Provide the [x, y] coordinate of the cell's center where the given text is located.  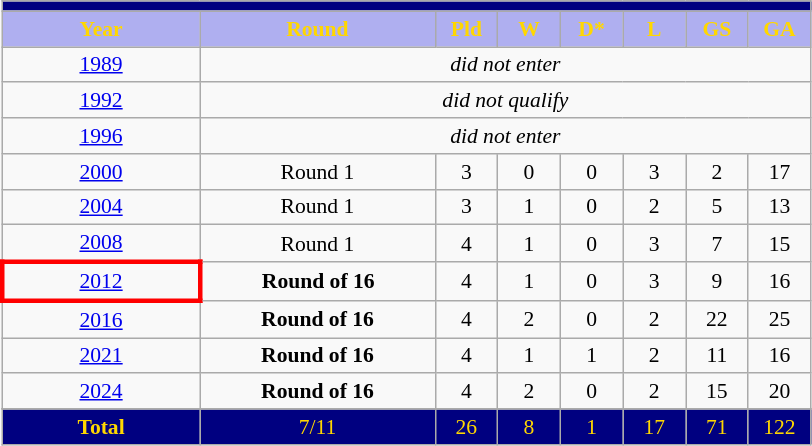
Year [101, 29]
Pld [466, 29]
did not qualify [506, 101]
25 [780, 320]
11 [718, 356]
Total [101, 427]
26 [466, 427]
1989 [101, 65]
2024 [101, 392]
2021 [101, 356]
22 [718, 320]
8 [530, 427]
9 [718, 282]
D* [592, 29]
7/11 [318, 427]
1996 [101, 136]
GS [718, 29]
W [530, 29]
2016 [101, 320]
71 [718, 427]
GA [780, 29]
Round [318, 29]
20 [780, 392]
2012 [101, 282]
7 [718, 244]
2008 [101, 244]
5 [718, 207]
2000 [101, 172]
122 [780, 427]
13 [780, 207]
2004 [101, 207]
L [654, 29]
1992 [101, 101]
